Detect which cell encompasses the target text, then output its (x, y) center coordinate. 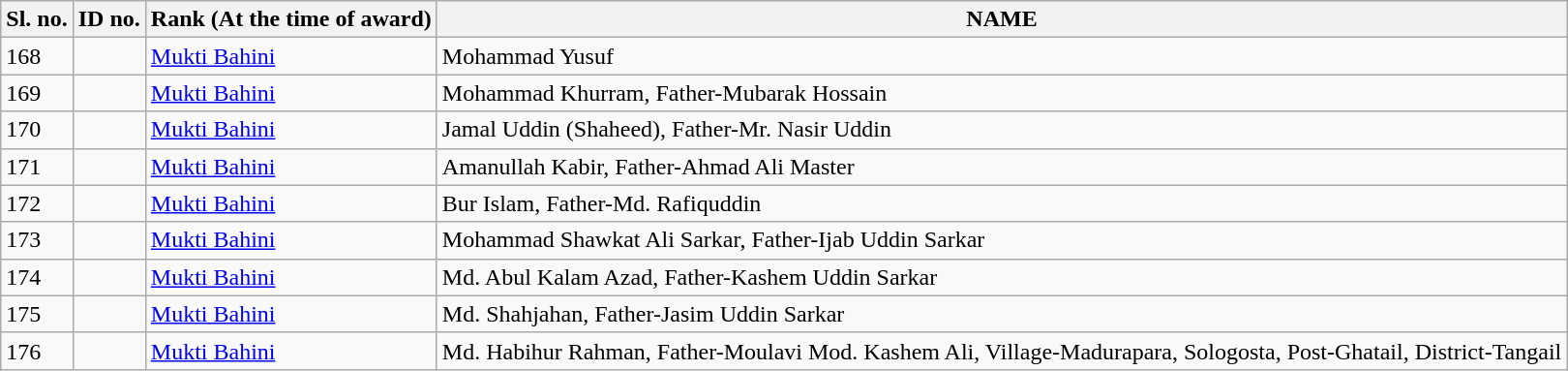
Md. Abul Kalam Azad, Father-Kashem Uddin Sarkar (1001, 277)
170 (37, 130)
169 (37, 93)
Mohammad Shawkat Ali Sarkar, Father-Ijab Uddin Sarkar (1001, 240)
Jamal Uddin (Shaheed), Father-Mr. Nasir Uddin (1001, 130)
NAME (1001, 19)
Rank (At the time of award) (290, 19)
175 (37, 314)
ID no. (108, 19)
172 (37, 203)
174 (37, 277)
Sl. no. (37, 19)
Md. Habihur Rahman, Father-Moulavi Mod. Kashem Ali, Village-Madurapara, Sologosta, Post-Ghatail, District-Tangail (1001, 351)
173 (37, 240)
171 (37, 167)
176 (37, 351)
Bur Islam, Father-Md. Rafiquddin (1001, 203)
Mohammad Khurram, Father-Mubarak Hossain (1001, 93)
Mohammad Yusuf (1001, 56)
168 (37, 56)
Amanullah Kabir, Father-Ahmad Ali Master (1001, 167)
Md. Shahjahan, Father-Jasim Uddin Sarkar (1001, 314)
